Find where the given text appears and provide that cell's center as [X, Y] coordinate. 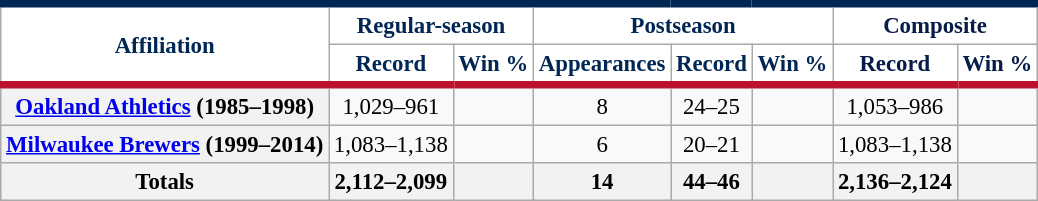
Postseason [684, 24]
Composite [936, 24]
2,136–2,124 [895, 182]
Affiliation [165, 44]
Totals [165, 182]
6 [602, 145]
Oakland Athletics (1985–1998) [165, 106]
20–21 [712, 145]
1,053–986 [895, 106]
24–25 [712, 106]
44–46 [712, 182]
8 [602, 106]
14 [602, 182]
Appearances [602, 66]
Regular-season [432, 24]
1,029–961 [391, 106]
Milwaukee Brewers (1999–2014) [165, 145]
2,112–2,099 [391, 182]
